Determine the (x, y) coordinate at the center of the cell enclosing the given text.  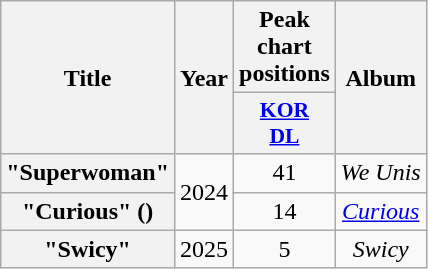
Swicy (380, 249)
"Swicy" (88, 249)
Album (380, 78)
"Curious" () (88, 211)
2025 (204, 249)
Year (204, 78)
5 (285, 249)
We Unis (380, 173)
14 (285, 211)
"Superwoman" (88, 173)
Title (88, 78)
KORDL (285, 124)
Curious (380, 211)
2024 (204, 192)
41 (285, 173)
Peak chartpositions (285, 47)
